Pinpoint the cell where the given text exists, returning its [X, Y] midpoint coordinate. 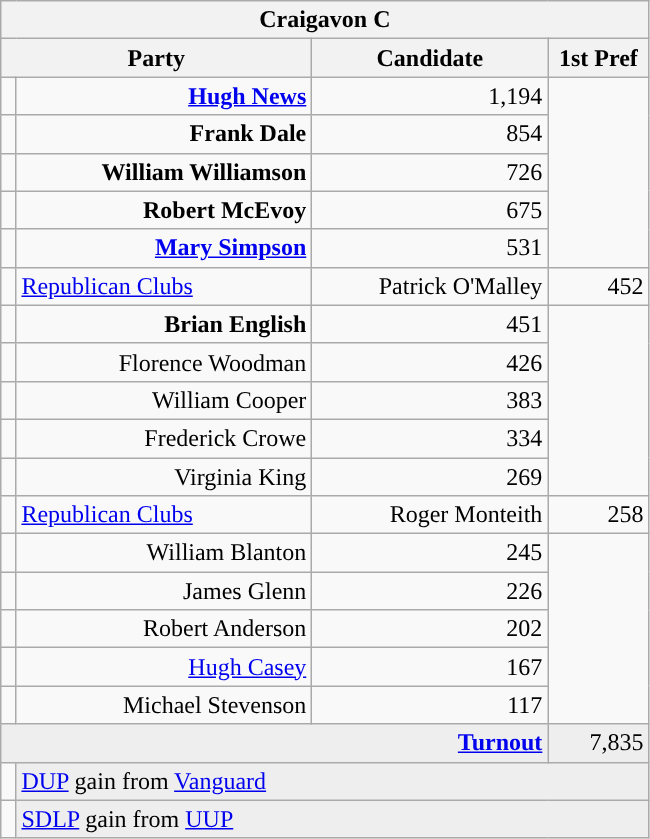
William Williamson [164, 172]
1st Pref [598, 58]
Michael Stevenson [164, 705]
269 [430, 477]
Virginia King [164, 477]
117 [430, 705]
Craigavon C [325, 20]
Mary Simpson [164, 248]
383 [430, 400]
7,835 [598, 743]
Roger Monteith [430, 515]
SDLP gain from UUP [332, 819]
Brian English [164, 324]
258 [598, 515]
452 [598, 286]
Hugh Casey [164, 667]
226 [430, 591]
Party [156, 58]
William Cooper [164, 400]
426 [430, 362]
1,194 [430, 96]
Frank Dale [164, 134]
202 [430, 629]
167 [430, 667]
Robert McEvoy [164, 210]
DUP gain from Vanguard [332, 781]
334 [430, 438]
Robert Anderson [164, 629]
Turnout [274, 743]
Candidate [430, 58]
Hugh News [164, 96]
531 [430, 248]
William Blanton [164, 553]
Florence Woodman [164, 362]
Patrick O'Malley [430, 286]
245 [430, 553]
James Glenn [164, 591]
Frederick Crowe [164, 438]
726 [430, 172]
451 [430, 324]
675 [430, 210]
854 [430, 134]
